Provide the (X, Y) coordinate of the cell's center where the given text is located.  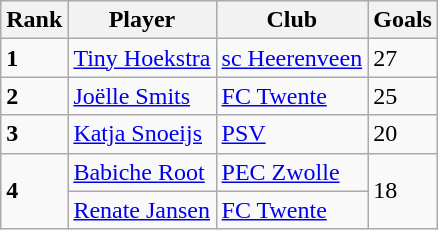
2 (34, 96)
sc Heerenveen (292, 58)
Rank (34, 20)
3 (34, 134)
Player (142, 20)
Tiny Hoekstra (142, 58)
Babiche Root (142, 172)
Renate Jansen (142, 210)
18 (403, 191)
27 (403, 58)
Club (292, 20)
20 (403, 134)
PEC Zwolle (292, 172)
Joëlle Smits (142, 96)
Goals (403, 20)
Katja Snoeijs (142, 134)
1 (34, 58)
4 (34, 191)
PSV (292, 134)
25 (403, 96)
